Detect which cell encompasses the target text, then output its (X, Y) center coordinate. 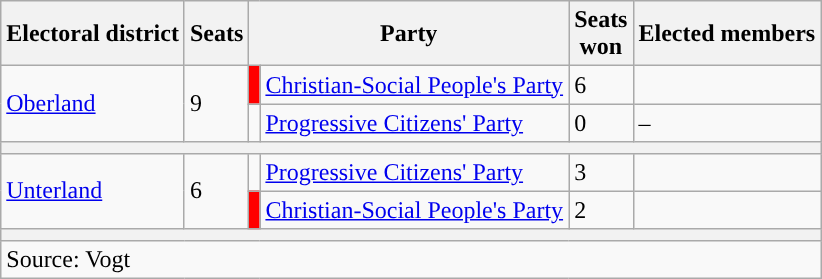
Unterland (93, 191)
Party (409, 34)
Electoral district (93, 34)
0 (601, 123)
9 (216, 104)
3 (601, 172)
Elected members (727, 34)
Oberland (93, 104)
Source: Vogt (411, 259)
Seats (216, 34)
2 (601, 210)
– (727, 123)
Seatswon (601, 34)
